Find where the given text appears and provide that cell's center as [x, y] coordinate. 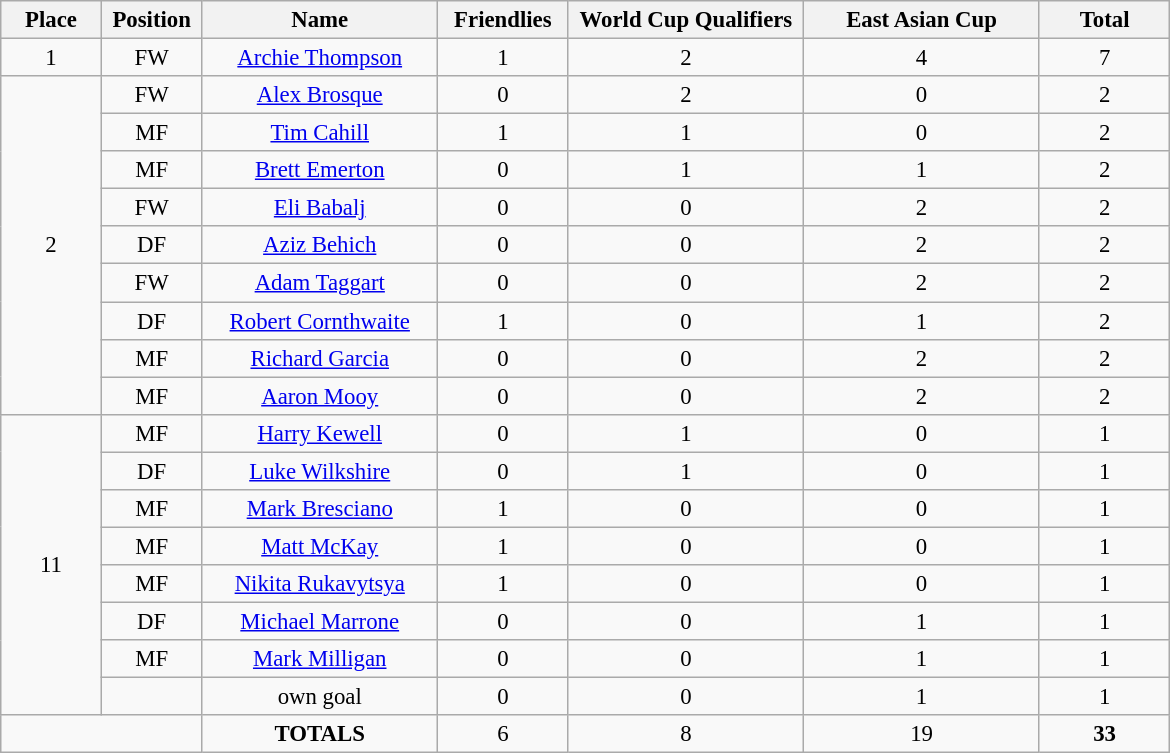
33 [1104, 734]
Richard Garcia [320, 358]
6 [504, 734]
Aaron Mooy [320, 396]
Archie Thompson [320, 58]
Nikita Rukavytsya [320, 584]
TOTALS [320, 734]
Harry Kewell [320, 433]
Place [52, 20]
19 [922, 734]
Matt McKay [320, 546]
own goal [320, 697]
World Cup Qualifiers [686, 20]
Name [320, 20]
Alex Brosque [320, 95]
Aziz Behich [320, 245]
Friendlies [504, 20]
Position [152, 20]
Brett Emerton [320, 170]
Robert Cornthwaite [320, 321]
East Asian Cup [922, 20]
Eli Babalj [320, 208]
Luke Wilkshire [320, 471]
Adam Taggart [320, 283]
8 [686, 734]
Mark Milligan [320, 659]
11 [52, 564]
4 [922, 58]
Total [1104, 20]
Tim Cahill [320, 133]
Michael Marrone [320, 621]
7 [1104, 58]
Mark Bresciano [320, 509]
